Locate the cell with the specified text and output its [x, y] center coordinate. 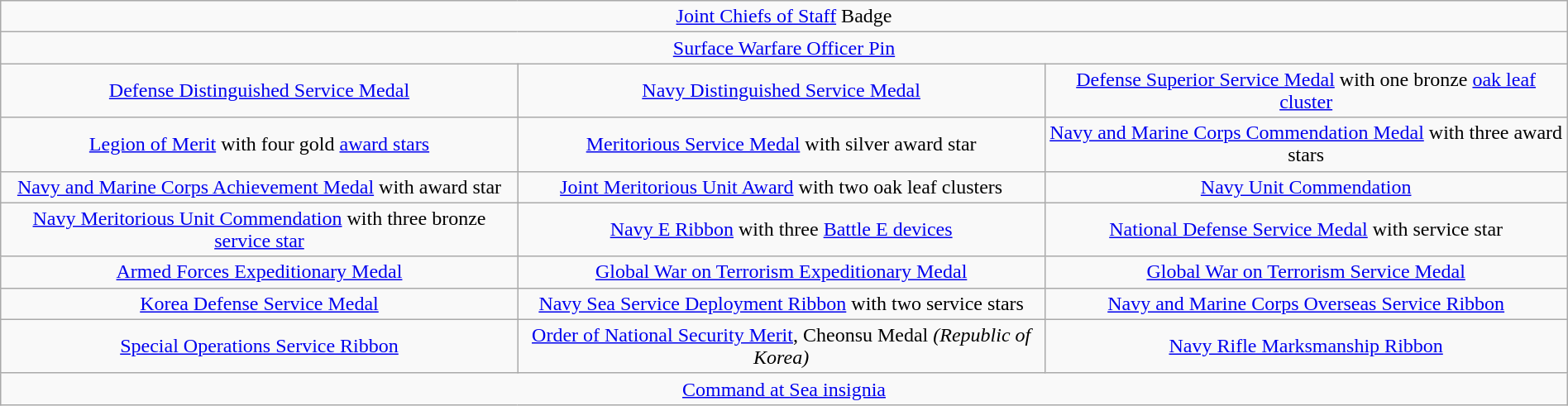
Special Operations Service Ribbon [260, 346]
Joint Meritorious Unit Award with two oak leaf clusters [781, 187]
Navy Meritorious Unit Commendation with three bronze service star [260, 230]
Global War on Terrorism Service Medal [1306, 272]
Surface Warfare Officer Pin [784, 48]
Navy Unit Commendation [1306, 187]
Korea Defense Service Medal [260, 303]
Defense Distinguished Service Medal [260, 91]
Order of National Security Merit, Cheonsu Medal (Republic of Korea) [781, 346]
Meritorious Service Medal with silver award star [781, 144]
Joint Chiefs of Staff Badge [784, 17]
Navy Distinguished Service Medal [781, 91]
Navy E Ribbon with three Battle E devices [781, 230]
Navy Sea Service Deployment Ribbon with two service stars [781, 303]
Navy and Marine Corps Overseas Service Ribbon [1306, 303]
National Defense Service Medal with service star [1306, 230]
Navy and Marine Corps Achievement Medal with award star [260, 187]
Legion of Merit with four gold award stars [260, 144]
Global War on Terrorism Expeditionary Medal [781, 272]
Navy Rifle Marksmanship Ribbon [1306, 346]
Navy and Marine Corps Commendation Medal with three award stars [1306, 144]
Defense Superior Service Medal with one bronze oak leaf cluster [1306, 91]
Armed Forces Expeditionary Medal [260, 272]
Command at Sea insignia [784, 389]
